Return the [X, Y] coordinate for the center point of the cell that contains the specified text.  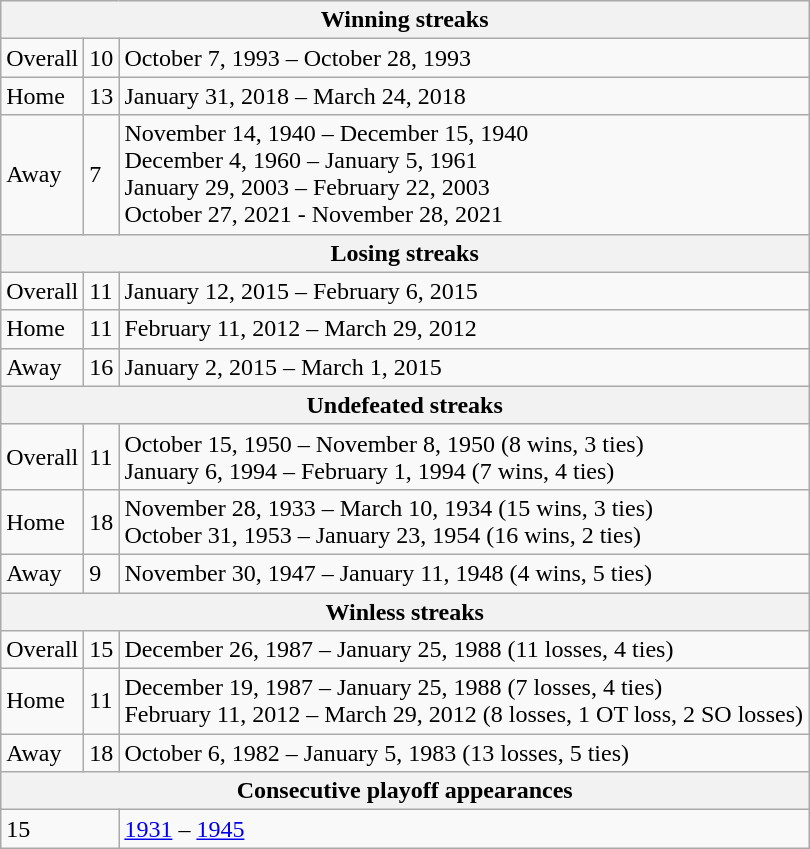
November 28, 1933 – March 10, 1934 (15 wins, 3 ties)October 31, 1953 – January 23, 1954 (16 wins, 2 ties) [464, 522]
13 [102, 96]
December 19, 1987 – January 25, 1988 (7 losses, 4 ties)February 11, 2012 – March 29, 2012 (8 losses, 1 OT loss, 2 SO losses) [464, 702]
October 7, 1993 – October 28, 1993 [464, 58]
7 [102, 174]
10 [102, 58]
October 6, 1982 – January 5, 1983 (13 losses, 5 ties) [464, 753]
16 [102, 367]
Losing streaks [405, 253]
January 12, 2015 – February 6, 2015 [464, 291]
October 15, 1950 – November 8, 1950 (8 wins, 3 ties)January 6, 1994 – February 1, 1994 (7 wins, 4 ties) [464, 456]
Consecutive playoff appearances [405, 791]
9 [102, 573]
November 30, 1947 – January 11, 1948 (4 wins, 5 ties) [464, 573]
January 31, 2018 – March 24, 2018 [464, 96]
1931 – 1945 [464, 829]
Winning streaks [405, 20]
November 14, 1940 – December 15, 1940December 4, 1960 – January 5, 1961January 29, 2003 – February 22, 2003October 27, 2021 - November 28, 2021 [464, 174]
Undefeated streaks [405, 405]
February 11, 2012 – March 29, 2012 [464, 329]
January 2, 2015 – March 1, 2015 [464, 367]
December 26, 1987 – January 25, 1988 (11 losses, 4 ties) [464, 650]
Winless streaks [405, 611]
